Output the [X, Y] coordinate of the center of the cell containing the given text.  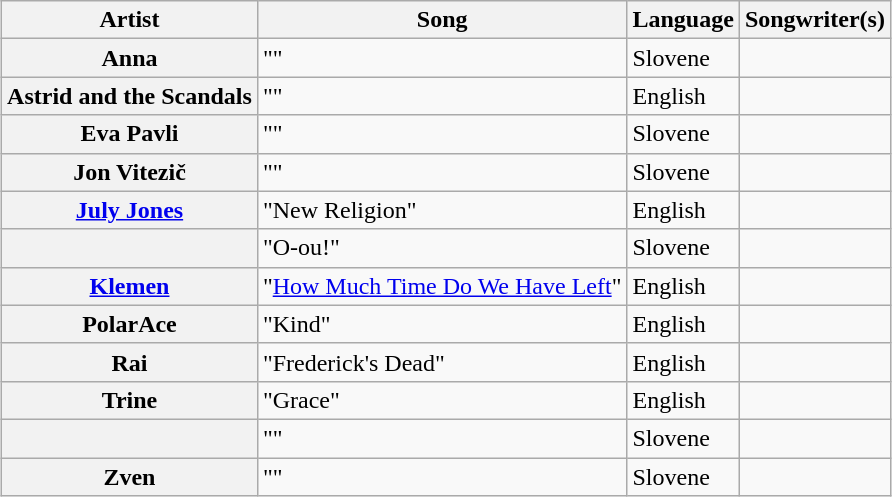
PolarAce [130, 324]
Rai [130, 362]
"O-ou!" [442, 248]
"How Much Time Do We Have Left" [442, 286]
Zven [130, 477]
Trine [130, 400]
July Jones [130, 210]
"Frederick's Dead" [442, 362]
Anna [130, 58]
Artist [130, 20]
Song [442, 20]
"Grace" [442, 400]
Jon Vitezič [130, 172]
"New Religion" [442, 210]
"Kind" [442, 324]
Klemen [130, 286]
Eva Pavli [130, 134]
Astrid and the Scandals [130, 96]
Songwriter(s) [814, 20]
Language [683, 20]
